Return [X, Y] of the center of cell containing provided text 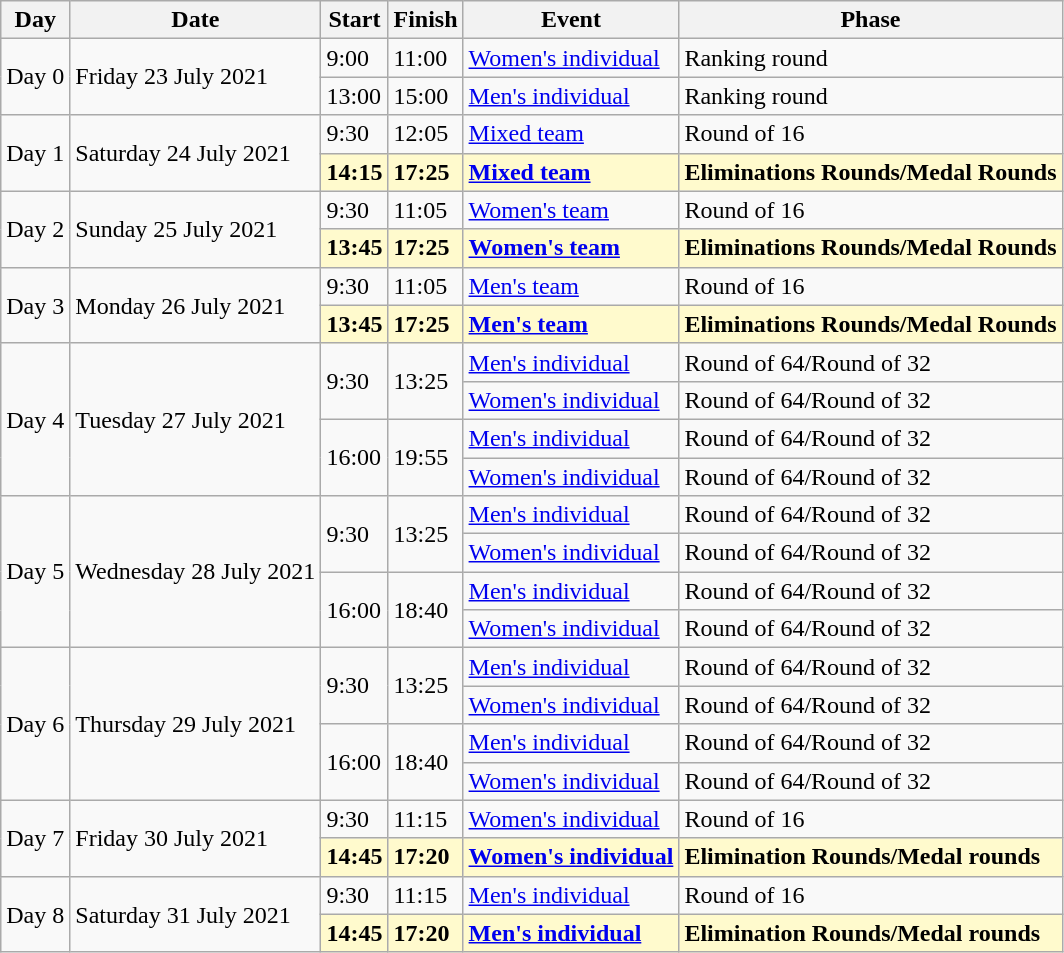
Saturday 24 July 2021 [196, 153]
Friday 30 July 2021 [196, 838]
Thursday 29 July 2021 [196, 724]
Day 8 [36, 914]
15:00 [426, 96]
Friday 23 July 2021 [196, 77]
Monday 26 July 2021 [196, 305]
13:00 [354, 96]
Day 1 [36, 153]
9:00 [354, 58]
Wednesday 28 July 2021 [196, 572]
19:55 [426, 457]
Event [571, 20]
Day 7 [36, 838]
Day 0 [36, 77]
Day 6 [36, 724]
Day 4 [36, 419]
11:00 [426, 58]
Day 3 [36, 305]
Tuesday 27 July 2021 [196, 419]
Phase [870, 20]
14:15 [354, 172]
Day [36, 20]
12:05 [426, 134]
Day 5 [36, 572]
Start [354, 20]
Date [196, 20]
Saturday 31 July 2021 [196, 914]
Finish [426, 20]
Day 2 [36, 229]
Sunday 25 July 2021 [196, 229]
